From the cell containing the given text, extract its center point as (X, Y) coordinate. 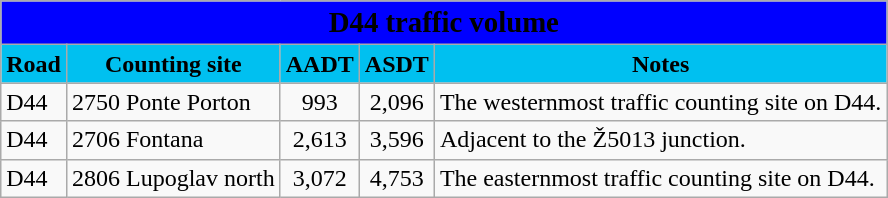
2750 Ponte Porton (173, 102)
3,072 (320, 178)
2,096 (396, 102)
993 (320, 102)
2706 Fontana (173, 140)
Adjacent to the Ž5013 junction. (660, 140)
Road (34, 64)
Counting site (173, 64)
4,753 (396, 178)
2806 Lupoglav north (173, 178)
ASDT (396, 64)
3,596 (396, 140)
The easternmost traffic counting site on D44. (660, 178)
The westernmost traffic counting site on D44. (660, 102)
2,613 (320, 140)
D44 traffic volume (444, 23)
AADT (320, 64)
Notes (660, 64)
